Search for the cell housing the specified text and yield its (X, Y) center coordinate. 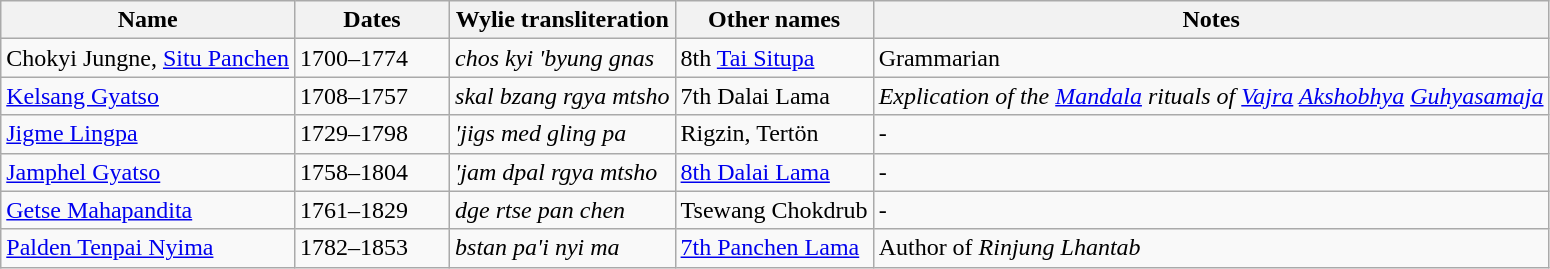
7th Dalai Lama (774, 96)
Wylie transliteration (563, 20)
Jamphel Gyatso (148, 172)
Author of Rinjung Lhantab (1211, 248)
Other names (774, 20)
skal bzang rgya mtsho (563, 96)
Tsewang Chokdrub (774, 210)
bstan pa'i nyi ma (563, 248)
1782–1853 (372, 248)
1761–1829 (372, 210)
'jam dpal rgya mtsho (563, 172)
Jigme Lingpa (148, 134)
Explication of the Mandala rituals of Vajra Akshobhya Guhyasamaja (1211, 96)
8th Dalai Lama (774, 172)
Name (148, 20)
8th Tai Situpa (774, 58)
1758–1804 (372, 172)
Dates (372, 20)
Palden Tenpai Nyima (148, 248)
Getse Mahapandita (148, 210)
Chokyi Jungne, Situ Panchen (148, 58)
Grammarian (1211, 58)
1700–1774 (372, 58)
dge rtse pan chen (563, 210)
1729–1798 (372, 134)
chos kyi 'byung gnas (563, 58)
Notes (1211, 20)
1708–1757 (372, 96)
Kelsang Gyatso (148, 96)
Rigzin, Tertön (774, 134)
'jigs med gling pa (563, 134)
7th Panchen Lama (774, 248)
